Extract the (x, y) coordinate from the center of the cell holding the provided text.  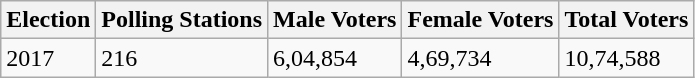
216 (182, 58)
Polling Stations (182, 20)
4,69,734 (480, 58)
10,74,588 (626, 58)
Male Voters (335, 20)
2017 (48, 58)
Election (48, 20)
Total Voters (626, 20)
Female Voters (480, 20)
6,04,854 (335, 58)
